Locate the cell with the specified text and output its [X, Y] center coordinate. 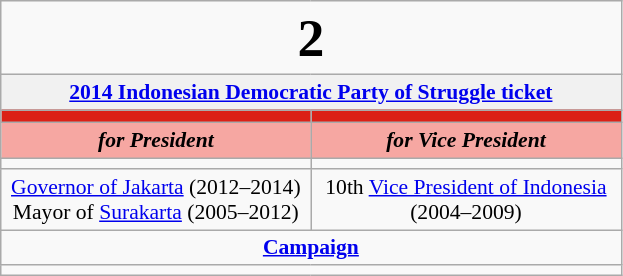
for Vice President [466, 141]
10th Vice President of Indonesia (2004–2009) [466, 200]
2 [311, 38]
for President [156, 141]
Campaign [311, 248]
Governor of Jakarta (2012–2014)Mayor of Surakarta (2005–2012) [156, 200]
2014 Indonesian Democratic Party of Struggle ticket [311, 92]
